Scan for the cell matching the given text and deliver its [X, Y] coordinate at center. 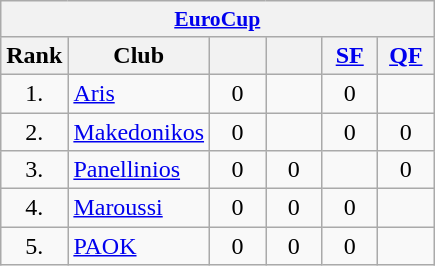
SF [350, 55]
Aris [139, 93]
5. [34, 246]
4. [34, 208]
EuroCup [218, 19]
QF [406, 55]
2. [34, 131]
1. [34, 93]
3. [34, 170]
Panellinios [139, 170]
Maroussi [139, 208]
Club [139, 55]
Makedonikos [139, 131]
PAOK [139, 246]
Rank [34, 55]
